Identify which cell holds the provided text, then report its (x, y) central coordinate. 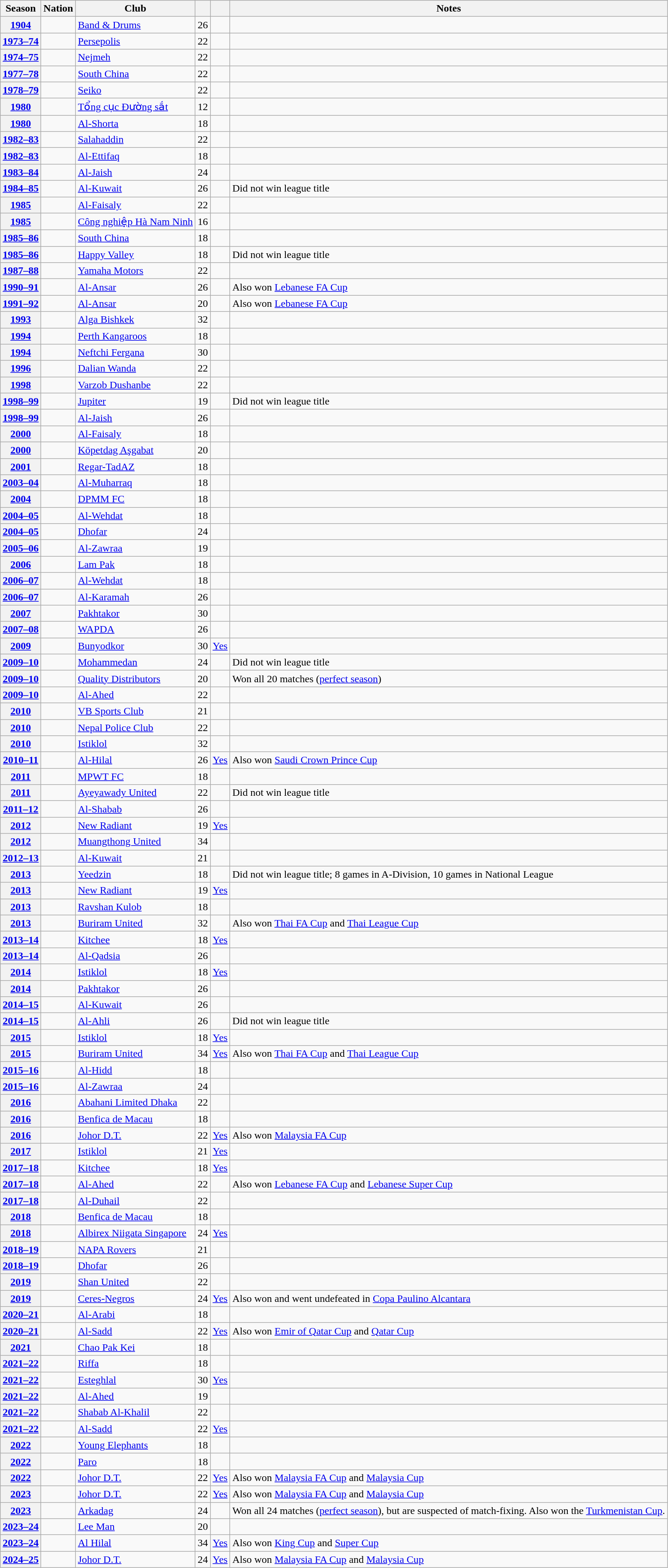
2006 (21, 564)
1904 (21, 25)
2011–12 (21, 809)
Tổng cục Đường sắt (135, 107)
2003–04 (21, 483)
1993 (21, 320)
Yeedzin (135, 874)
Salahaddin (135, 140)
12 (203, 107)
Nation (58, 9)
Seiko (135, 90)
Persepolis (135, 41)
2012–13 (21, 858)
Regar-TadAZ (135, 467)
Al-Arabi (135, 1315)
Chao Pak Kei (135, 1347)
Shabab Al-Khalil (135, 1412)
Lam Pak (135, 564)
Al-Karamah (135, 597)
Al-Muharraq (135, 483)
Varzob Dushanbe (135, 385)
DPMM FC (135, 499)
Also won Saudi Crown Prince Cup (449, 760)
Perth Kangaroos (135, 336)
Also won King Cup and Super Cup (449, 1543)
Jupiter (135, 401)
Young Elephants (135, 1445)
Dalian Wanda (135, 369)
Riffa (135, 1364)
1996 (21, 369)
Al Hilal (135, 1543)
Köpetdag Aşgabat (135, 450)
2007 (21, 613)
Also won Emir of Qatar Cup and Qatar Cup (449, 1331)
Ceres-Negros (135, 1298)
Quality Distributors (135, 678)
2007–08 (21, 630)
MPWT FC (135, 777)
Neftchi Fergana (135, 352)
1991–92 (21, 303)
Bunyodkor (135, 646)
16 (203, 222)
Al-Shabab (135, 809)
2001 (21, 467)
VB Sports Club (135, 711)
2009 (21, 646)
2021 (21, 1347)
Won all 20 matches (perfect season) (449, 678)
1987–88 (21, 271)
Yamaha Motors (135, 271)
Nejmeh (135, 57)
2024–25 (21, 1559)
Notes (449, 9)
Did not win league title; 8 games in A-Division, 10 games in National League (449, 874)
Nepal Police Club (135, 727)
Paro (135, 1461)
Also won Malaysia FA Cup (449, 1135)
Alga Bishkek (135, 320)
Abahani Limited Dhaka (135, 1103)
Al-Shorta (135, 123)
Shan United (135, 1282)
Al-Ettifaq (135, 156)
Also won and went undefeated in Copa Paulino Alcantara (449, 1298)
2005–06 (21, 548)
Albirex Niigata Singapore (135, 1233)
Ayeyawady United (135, 793)
Ravshan Kulob (135, 907)
1998 (21, 385)
2010–11 (21, 760)
Al-Ahli (135, 1021)
Season (21, 9)
1973–74 (21, 41)
Muangthong United (135, 842)
NAPA Rovers (135, 1249)
WAPDA (135, 630)
1977–78 (21, 74)
2004 (21, 499)
Arkadag (135, 1511)
1990–91 (21, 287)
Club (135, 9)
Lee Man (135, 1527)
Al-Qadsia (135, 956)
2017 (21, 1151)
1974–75 (21, 57)
Al-Duhail (135, 1200)
1983–84 (21, 172)
Al-Hilal (135, 760)
Happy Valley (135, 255)
Công nghiệp Hà Nam Ninh (135, 222)
1978–79 (21, 90)
Esteghlal (135, 1380)
1984–85 (21, 189)
Band & Drums (135, 25)
Won all 24 matches (perfect season), but are suspected of match-fixing. Also won the Turkmenistan Cup. (449, 1511)
Mohammedan (135, 662)
Also won Lebanese FA Cup and Lebanese Super Cup (449, 1184)
Al-Hidd (135, 1070)
